Search for the cell housing the specified text and yield its (X, Y) center coordinate. 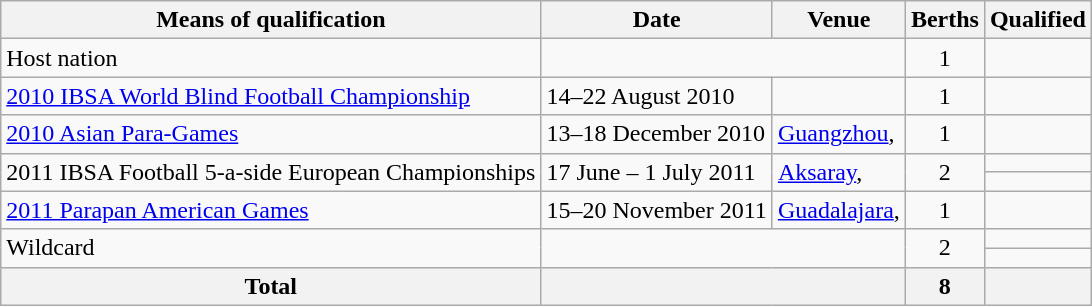
Host nation (271, 58)
Berths (944, 20)
Venue (838, 20)
8 (944, 286)
2011 Parapan American Games (271, 210)
Means of qualification (271, 20)
Guangzhou, (838, 134)
Total (271, 286)
2010 IBSA World Blind Football Championship (271, 96)
14–22 August 2010 (656, 96)
Qualified (1038, 20)
Guadalajara, (838, 210)
17 June – 1 July 2011 (656, 172)
15–20 November 2011 (656, 210)
Aksaray, (838, 172)
Wildcard (271, 248)
Date (656, 20)
13–18 December 2010 (656, 134)
2011 IBSA Football 5-a-side European Championships (271, 172)
2010 Asian Para-Games (271, 134)
